Capture the cell that displays the provided text and extract its (X, Y) central coordinate. 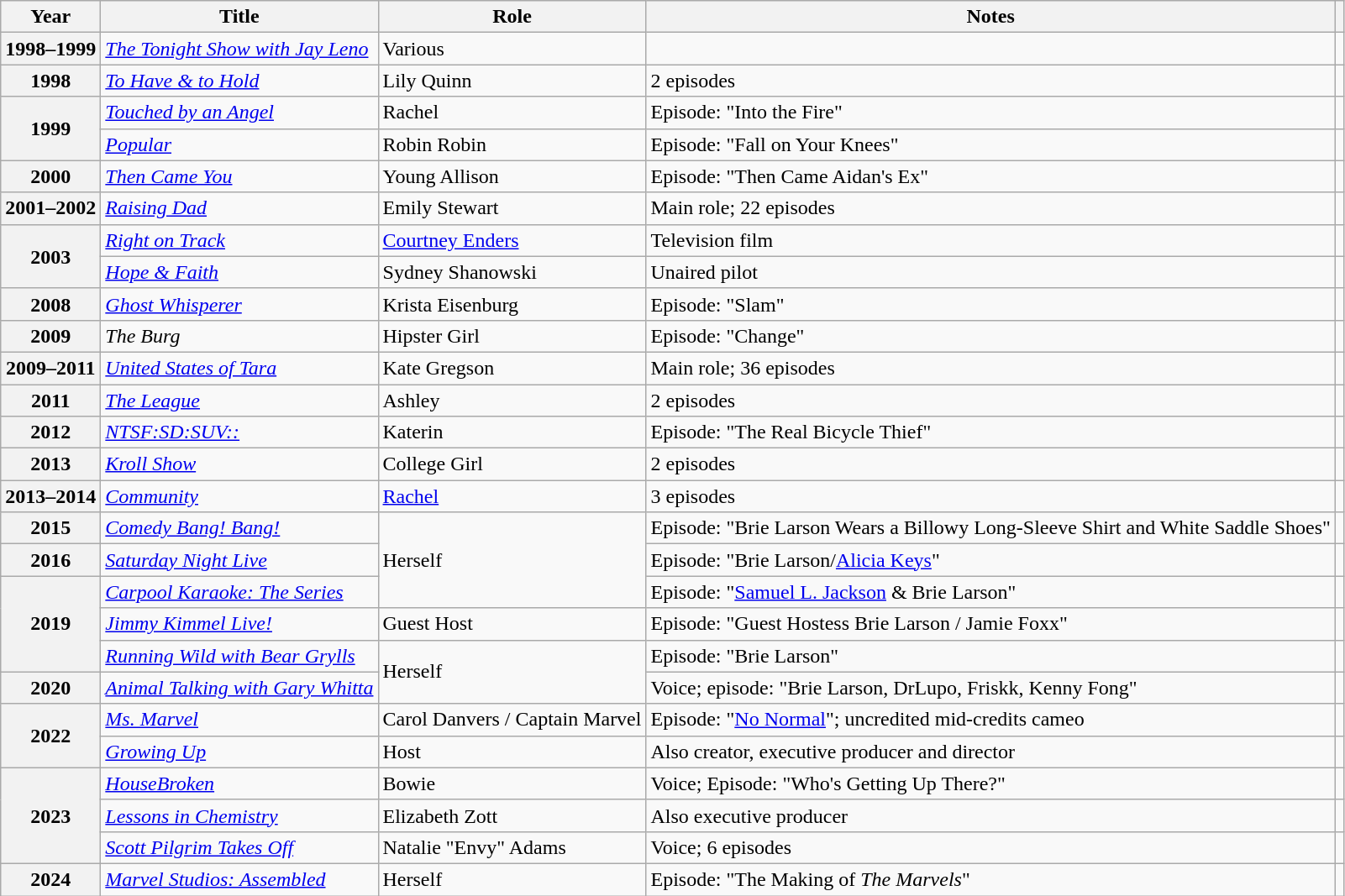
2009–2011 (50, 368)
Episode: "Into the Fire" (990, 113)
United States of Tara (239, 368)
2009 (50, 336)
Ashley (512, 401)
Comedy Bang! Bang! (239, 528)
Jimmy Kimmel Live! (239, 624)
Marvel Studios: Assembled (239, 879)
2024 (50, 879)
Robin Robin (512, 144)
Title (239, 17)
2015 (50, 528)
Episode: "The Making of The Marvels" (990, 879)
2013 (50, 464)
Then Came You (239, 176)
Popular (239, 144)
Kroll Show (239, 464)
The League (239, 401)
The Burg (239, 336)
Episode: "The Real Bicycle Thief" (990, 432)
To Have & to Hold (239, 81)
Year (50, 17)
Carol Danvers / Captain Marvel (512, 720)
Hope & Faith (239, 272)
Episode: "Slam" (990, 304)
2000 (50, 176)
Right on Track (239, 240)
Sydney Shanowski (512, 272)
2023 (50, 815)
Community (239, 496)
2019 (50, 624)
Guest Host (512, 624)
1999 (50, 128)
Notes (990, 17)
Lily Quinn (512, 81)
Also executive producer (990, 815)
Katerin (512, 432)
2001–2002 (50, 208)
The Tonight Show with Jay Leno (239, 49)
Kate Gregson (512, 368)
Natalie "Envy" Adams (512, 847)
2012 (50, 432)
Episode: "Brie Larson/Alicia Keys" (990, 560)
Raising Dad (239, 208)
NTSF:SD:SUV:: (239, 432)
HouseBroken (239, 783)
Saturday Night Live (239, 560)
Young Allison (512, 176)
2011 (50, 401)
Animal Talking with Gary Whitta (239, 688)
Episode: "Then Came Aidan's Ex" (990, 176)
3 episodes (990, 496)
Ghost Whisperer (239, 304)
1998–1999 (50, 49)
Running Wild with Bear Grylls (239, 656)
Main role; 22 episodes (990, 208)
Episode: "Brie Larson Wears a Billowy Long-Sleeve Shirt and White Saddle Shoes" (990, 528)
Krista Eisenburg (512, 304)
2020 (50, 688)
2022 (50, 736)
Episode: "Brie Larson" (990, 656)
Television film (990, 240)
Bowie (512, 783)
Episode: "Samuel L. Jackson & Brie Larson" (990, 592)
Role (512, 17)
2013–2014 (50, 496)
Main role; 36 episodes (990, 368)
Voice; episode: "Brie Larson, DrLupo, Friskk, Kenny Fong" (990, 688)
Courtney Enders (512, 240)
College Girl (512, 464)
Ms. Marvel (239, 720)
Carpool Karaoke: The Series (239, 592)
Voice; Episode: "Who's Getting Up There?" (990, 783)
2016 (50, 560)
2003 (50, 256)
Also creator, executive producer and director (990, 752)
1998 (50, 81)
Lessons in Chemistry (239, 815)
Episode: "Change" (990, 336)
Host (512, 752)
Touched by an Angel (239, 113)
Voice; 6 episodes (990, 847)
Scott Pilgrim Takes Off (239, 847)
Growing Up (239, 752)
Hipster Girl (512, 336)
Episode: "Guest Hostess Brie Larson / Jamie Foxx" (990, 624)
2008 (50, 304)
Episode: "No Normal"; uncredited mid-credits cameo (990, 720)
Emily Stewart (512, 208)
Elizabeth Zott (512, 815)
Episode: "Fall on Your Knees" (990, 144)
Various (512, 49)
Unaired pilot (990, 272)
